For the text-containing cell, return its midpoint in [X, Y] coordinate format. 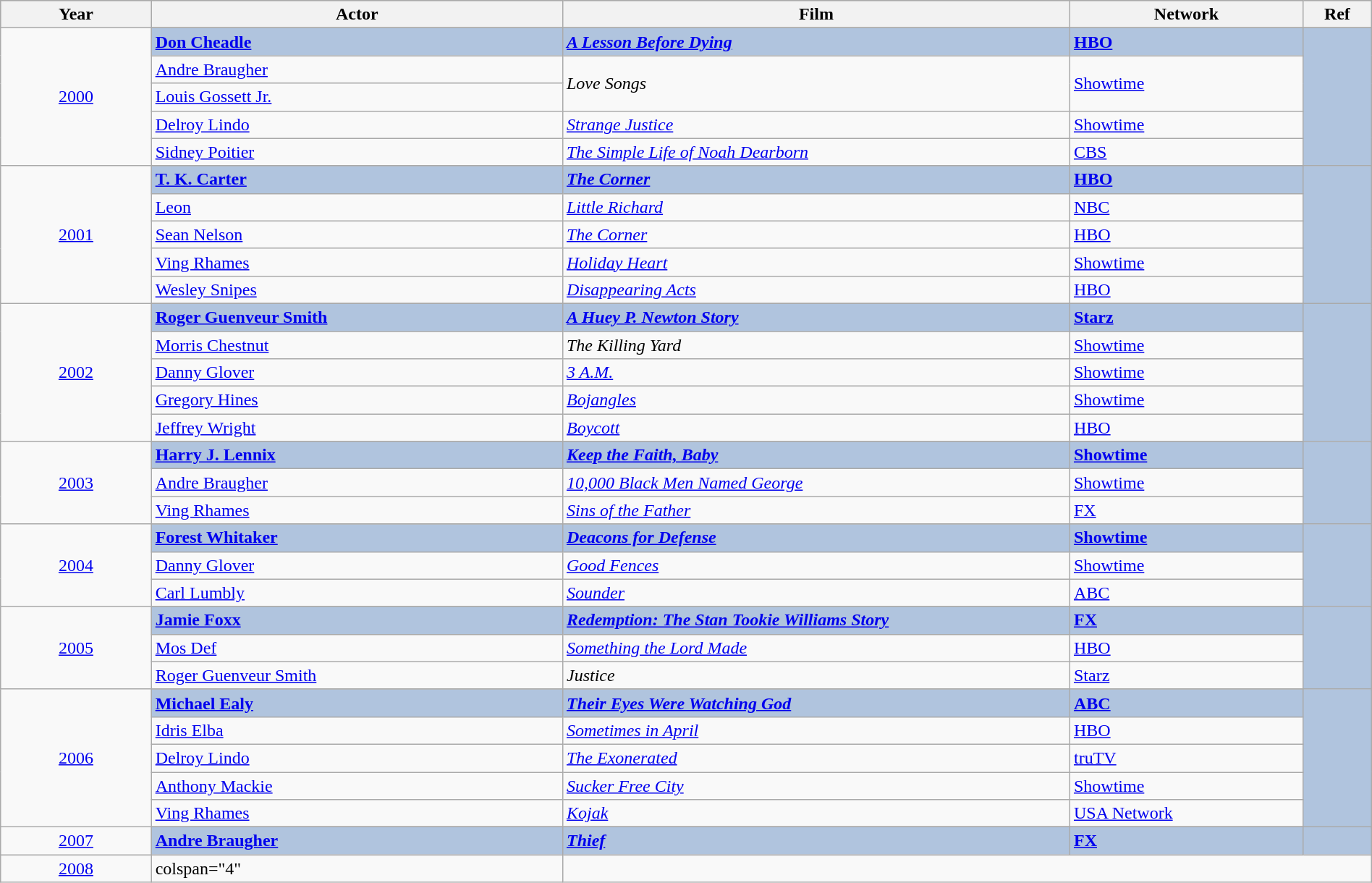
Leon [357, 207]
The Killing Yard [816, 345]
Kojak [816, 814]
Boycott [816, 428]
Morris Chestnut [357, 345]
Holiday Heart [816, 262]
Forest Whitaker [357, 538]
3 A.M. [816, 373]
Actor [357, 14]
The Simple Life of Noah Dearborn [816, 152]
2001 [76, 235]
Justice [816, 675]
Michael Ealy [357, 703]
T. K. Carter [357, 179]
Jamie Foxx [357, 620]
Deacons for Defense [816, 538]
Bojangles [816, 400]
2005 [76, 648]
2003 [76, 483]
Their Eyes Were Watching God [816, 703]
Louis Gossett Jr. [357, 97]
Film [816, 14]
Idris Elba [357, 730]
Something the Lord Made [816, 648]
Strange Justice [816, 124]
Sounder [816, 593]
CBS [1186, 152]
Don Cheadle [357, 42]
2004 [76, 565]
Jeffrey Wright [357, 428]
2006 [76, 758]
Harry J. Lennix [357, 455]
truTV [1186, 758]
Anthony Mackie [357, 785]
Network [1186, 14]
2002 [76, 372]
Little Richard [816, 207]
Thief [816, 841]
NBC [1186, 207]
Sins of the Father [816, 510]
Sometimes in April [816, 730]
Mos Def [357, 648]
Gregory Hines [357, 400]
Love Songs [816, 83]
10,000 Black Men Named George [816, 483]
Wesley Snipes [357, 290]
Ref [1337, 14]
Sucker Free City [816, 785]
2007 [76, 841]
colspan="4" [357, 869]
Keep the Faith, Baby [816, 455]
Redemption: The Stan Tookie Williams Story [816, 620]
A Lesson Before Dying [816, 42]
2008 [76, 869]
Good Fences [816, 565]
2000 [76, 97]
A Huey P. Newton Story [816, 317]
Sean Nelson [357, 235]
USA Network [1186, 814]
Carl Lumbly [357, 593]
Sidney Poitier [357, 152]
The Exonerated [816, 758]
Year [76, 14]
Disappearing Acts [816, 290]
